Provide the (x, y) coordinate of the cell's center where the given text is located.  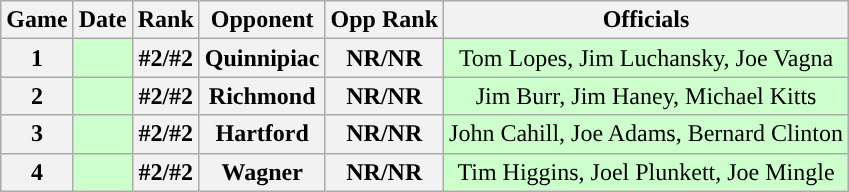
Quinnipiac (262, 58)
John Cahill, Joe Adams, Bernard Clinton (646, 134)
Game (37, 20)
4 (37, 172)
1 (37, 58)
Richmond (262, 96)
Tim Higgins, Joel Plunkett, Joe Mingle (646, 172)
2 (37, 96)
Rank (166, 20)
Officials (646, 20)
3 (37, 134)
Opponent (262, 20)
Opp Rank (384, 20)
Date (102, 20)
Jim Burr, Jim Haney, Michael Kitts (646, 96)
Tom Lopes, Jim Luchansky, Joe Vagna (646, 58)
Wagner (262, 172)
Hartford (262, 134)
